Identify which cell holds the provided text, then report its [X, Y] central coordinate. 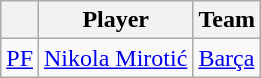
Team [227, 20]
Barça [227, 58]
PF [20, 58]
Nikola Mirotić [116, 58]
Player [116, 20]
